Locate the cell with the specified text and output its [X, Y] center coordinate. 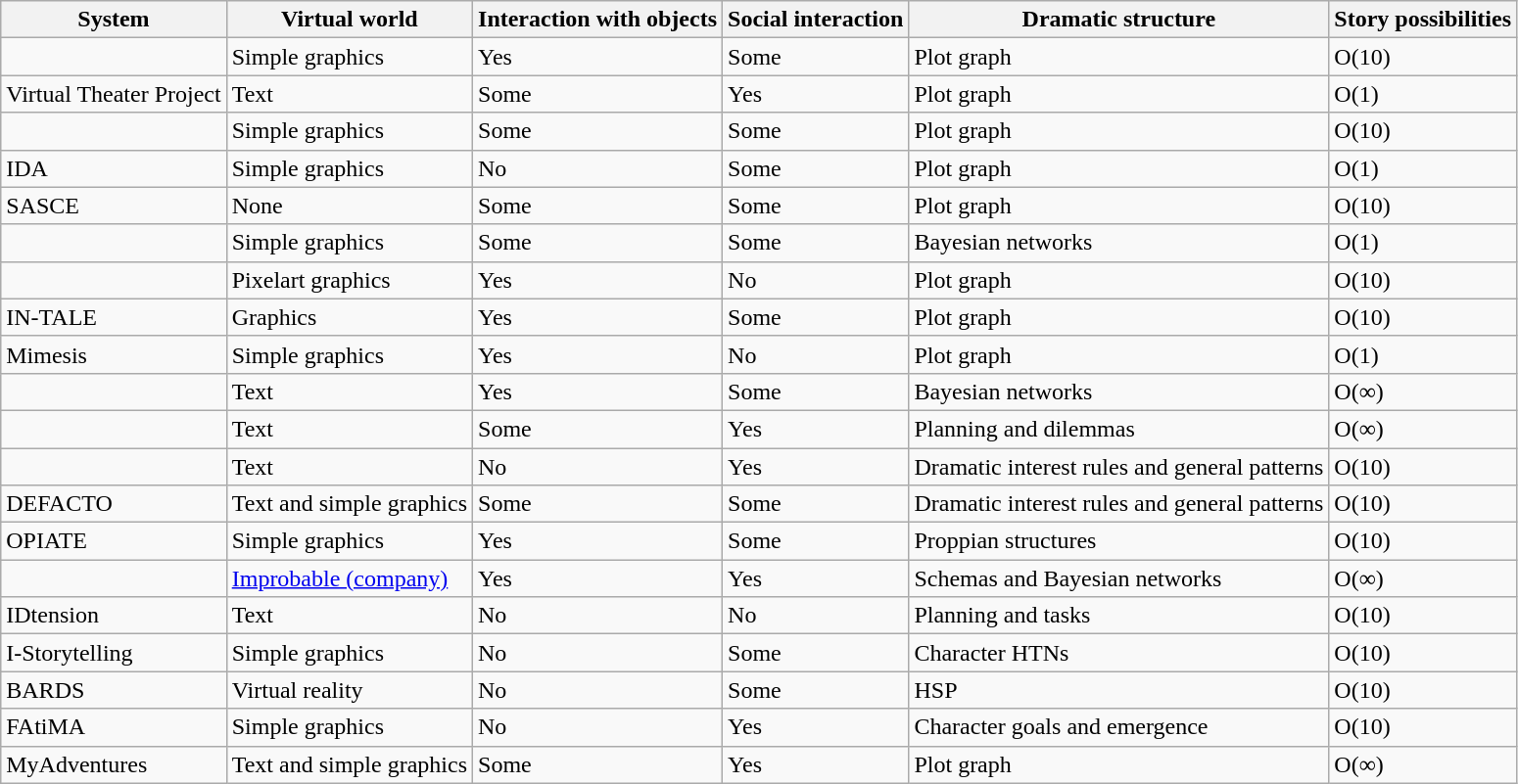
IDA [114, 168]
SASCE [114, 206]
OPIATE [114, 541]
Virtual reality [349, 690]
None [349, 206]
Proppian structures [1118, 541]
Pixelart graphics [349, 280]
Virtual Theater Project [114, 94]
IDtension [114, 616]
Story possibilities [1423, 20]
Planning and tasks [1118, 616]
FAtiMA [114, 727]
IN-TALE [114, 317]
I-Storytelling [114, 653]
System [114, 20]
Virtual world [349, 20]
Social interaction [816, 20]
Graphics [349, 317]
Planning and dilemmas [1118, 429]
Improbable (company) [349, 578]
BARDS [114, 690]
HSP [1118, 690]
Interaction with objects [597, 20]
Character goals and emergence [1118, 727]
Character HTNs [1118, 653]
MyAdventures [114, 764]
Dramatic structure [1118, 20]
Schemas and Bayesian networks [1118, 578]
DEFACTO [114, 504]
Mimesis [114, 354]
